Return the (x, y) coordinate for the center point of the cell that contains the specified text.  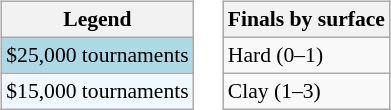
$15,000 tournaments (97, 91)
$25,000 tournaments (97, 55)
Clay (1–3) (306, 91)
Finals by surface (306, 20)
Hard (0–1) (306, 55)
Legend (97, 20)
